Pinpoint the cell where the given text exists, returning its (X, Y) midpoint coordinate. 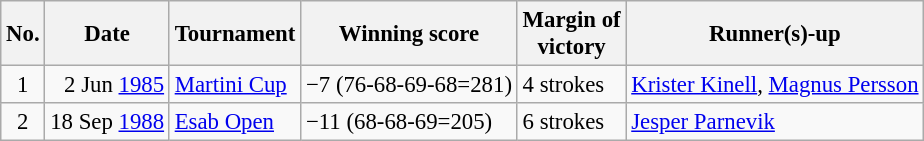
Krister Kinell, Magnus Persson (775, 85)
Tournament (234, 34)
18 Sep 1988 (107, 122)
4 strokes (572, 85)
Date (107, 34)
No. (23, 34)
Margin ofvictory (572, 34)
6 strokes (572, 122)
−11 (68-68-69=205) (410, 122)
2 (23, 122)
1 (23, 85)
2 Jun 1985 (107, 85)
Martini Cup (234, 85)
Esab Open (234, 122)
Runner(s)-up (775, 34)
Winning score (410, 34)
−7 (76-68-69-68=281) (410, 85)
Jesper Parnevik (775, 122)
